Capture the cell that displays the provided text and extract its [X, Y] central coordinate. 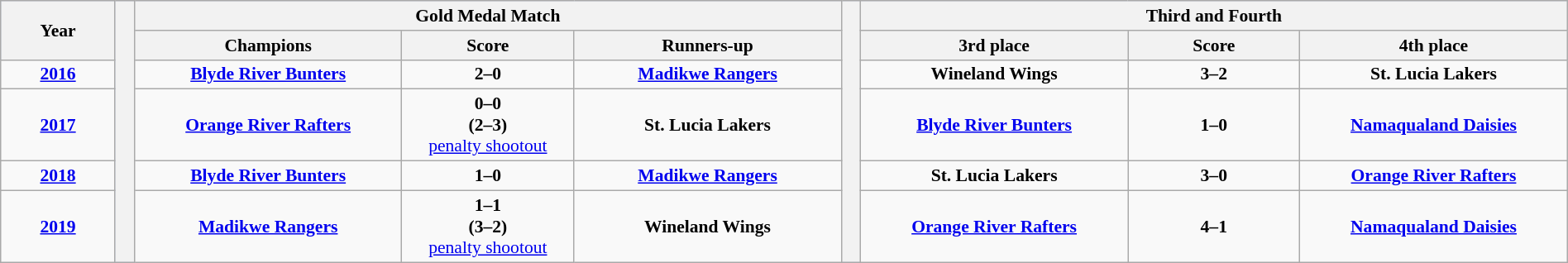
2–0 [488, 74]
2017 [58, 126]
3–0 [1214, 176]
1–1(3–2) penalty shootout [488, 227]
Champions [268, 45]
Year [58, 30]
4th place [1434, 45]
3–2 [1214, 74]
Runners-up [708, 45]
Third and Fourth [1214, 16]
3rd place [994, 45]
2016 [58, 74]
2019 [58, 227]
4–1 [1214, 227]
0–0(2–3) penalty shootout [488, 126]
Gold Medal Match [488, 16]
2018 [58, 176]
